Return (X, Y) of the center of cell containing provided text 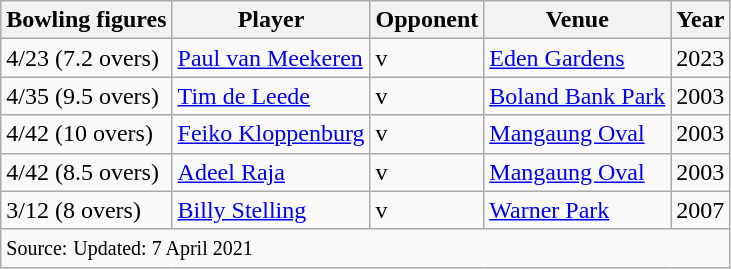
Billy Stelling (271, 210)
Warner Park (578, 210)
4/35 (9.5 overs) (86, 96)
Venue (578, 20)
Year (700, 20)
2007 (700, 210)
Tim de Leede (271, 96)
Eden Gardens (578, 58)
2023 (700, 58)
4/42 (8.5 overs) (86, 172)
4/42 (10 overs) (86, 134)
Player (271, 20)
Source: Updated: 7 April 2021 (366, 248)
3/12 (8 overs) (86, 210)
Boland Bank Park (578, 96)
Bowling figures (86, 20)
Opponent (427, 20)
Paul van Meekeren (271, 58)
Feiko Kloppenburg (271, 134)
4/23 (7.2 overs) (86, 58)
Adeel Raja (271, 172)
